Pinpoint the cell where the given text exists, returning its [X, Y] midpoint coordinate. 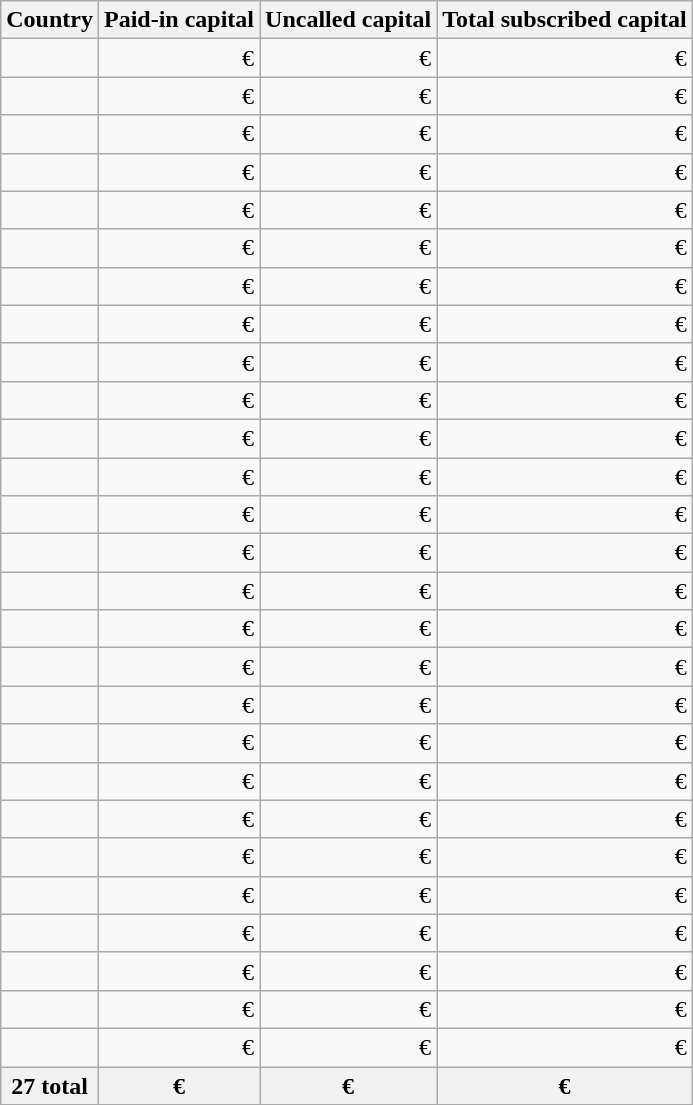
Paid-in capital [178, 20]
Total subscribed capital [565, 20]
Country [50, 20]
27 total [50, 1085]
Uncalled capital [348, 20]
